Provide the (X, Y) coordinate of the cell's center where the given text is located.  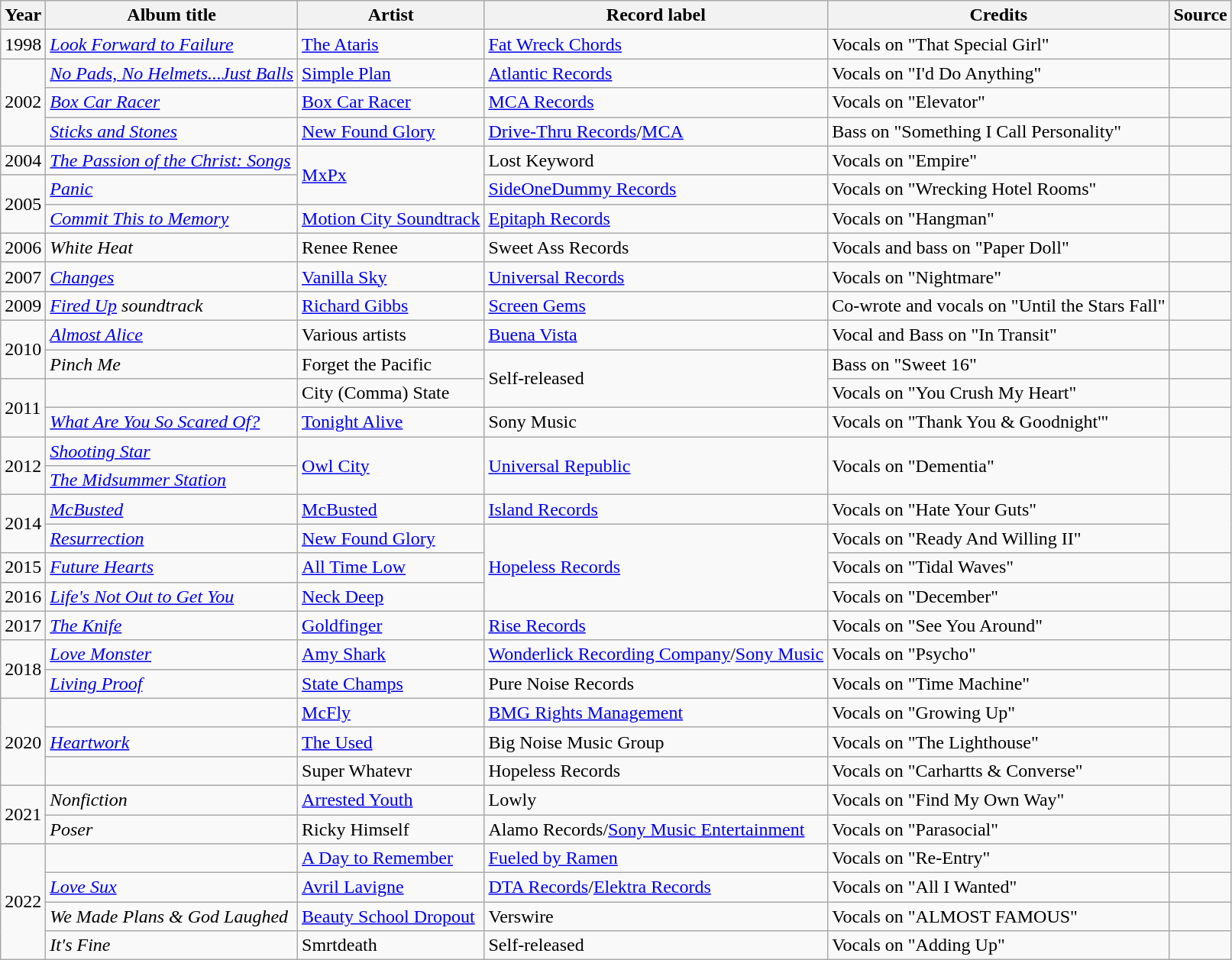
Vocals on "December" (999, 596)
Changes (172, 276)
Sticks and Stones (172, 131)
Vocals on "Find My Own Way" (999, 800)
Future Hearts (172, 567)
White Heat (172, 247)
Look Forward to Failure (172, 44)
Vocals on "Ready And Willing II" (999, 538)
No Pads, No Helmets...Just Balls (172, 73)
2011 (23, 408)
Vocals on "All I Wanted" (999, 887)
1998 (23, 44)
2010 (23, 349)
Pinch Me (172, 364)
Owl City (391, 466)
Artist (391, 15)
Shooting Star (172, 451)
Vocals on "You Crush My Heart" (999, 393)
Lowly (656, 800)
SideOneDummy Records (656, 189)
Fired Up soundtrack (172, 305)
2007 (23, 276)
Atlantic Records (656, 73)
Neck Deep (391, 596)
Vocals on "Adding Up" (999, 945)
Nonfiction (172, 800)
Vocals on "Growing Up" (999, 713)
Beauty School Dropout (391, 916)
Lost Keyword (656, 160)
2021 (23, 814)
Love Sux (172, 887)
Vocals on "Tidal Waves" (999, 567)
Renee Renee (391, 247)
Fat Wreck Chords (656, 44)
Avril Lavigne (391, 887)
Vocal and Bass on "In Transit" (999, 335)
Arrested Youth (391, 800)
BMG Rights Management (656, 713)
Love Monster (172, 655)
Commit This to Memory (172, 218)
Screen Gems (656, 305)
2020 (23, 742)
Almost Alice (172, 335)
Forget the Pacific (391, 364)
Wonderlick Recording Company/Sony Music (656, 655)
Vocals on "Parasocial" (999, 829)
Vocals on "Elevator" (999, 102)
Heartwork (172, 742)
Epitaph Records (656, 218)
The Passion of the Christ: Songs (172, 160)
Super Whatevr (391, 771)
Vocals and bass on "Paper Doll" (999, 247)
2002 (23, 102)
Vocals on "Nightmare" (999, 276)
Various artists (391, 335)
Vocals on "The Lighthouse" (999, 742)
Vocals on "Hate Your Guts" (999, 509)
Universal Records (656, 276)
2009 (23, 305)
Credits (999, 15)
Vocals on "Dementia" (999, 466)
Vocals on "Wrecking Hotel Rooms" (999, 189)
MxPx (391, 175)
We Made Plans & God Laughed (172, 916)
2005 (23, 204)
The Ataris (391, 44)
2022 (23, 902)
Island Records (656, 509)
Ricky Himself (391, 829)
Living Proof (172, 684)
Motion City Soundtrack (391, 218)
DTA Records/Elektra Records (656, 887)
Tonight Alive (391, 422)
Vocals on "Re-Entry" (999, 858)
Vocals on "Hangman" (999, 218)
Panic (172, 189)
MCA Records (656, 102)
2004 (23, 160)
2018 (23, 669)
Vocals on "Empire" (999, 160)
Simple Plan (391, 73)
Vocals on "Psycho" (999, 655)
What Are You So Scared Of? (172, 422)
Drive-Thru Records/MCA (656, 131)
Big Noise Music Group (656, 742)
2016 (23, 596)
2015 (23, 567)
McFly (391, 713)
The Midsummer Station (172, 480)
2017 (23, 625)
Album title (172, 15)
Vocals on "Time Machine" (999, 684)
Vocals on "I'd Do Anything" (999, 73)
Amy Shark (391, 655)
City (Comma) State (391, 393)
Smrtdeath (391, 945)
Sony Music (656, 422)
Life's Not Out to Get You (172, 596)
Record label (656, 15)
Fueled by Ramen (656, 858)
Vocals on "ALMOST FAMOUS" (999, 916)
Universal Republic (656, 466)
It's Fine (172, 945)
Poser (172, 829)
Pure Noise Records (656, 684)
A Day to Remember (391, 858)
Goldfinger (391, 625)
Source (1201, 15)
Vocals on "Thank You & Goodnight'" (999, 422)
Vanilla Sky (391, 276)
Buena Vista (656, 335)
2012 (23, 466)
The Knife (172, 625)
Rise Records (656, 625)
Year (23, 15)
All Time Low (391, 567)
Vocals on "That Special Girl" (999, 44)
Bass on "Sweet 16" (999, 364)
Richard Gibbs (391, 305)
Bass on "Something I Call Personality" (999, 131)
State Champs (391, 684)
Vocals on "See You Around" (999, 625)
2014 (23, 524)
Verswire (656, 916)
Vocals on "Carhartts & Converse" (999, 771)
Alamo Records/Sony Music Entertainment (656, 829)
Co-wrote and vocals on "Until the Stars Fall" (999, 305)
Sweet Ass Records (656, 247)
2006 (23, 247)
The Used (391, 742)
Resurrection (172, 538)
